Pinpoint the cell where the given text exists, returning its (x, y) midpoint coordinate. 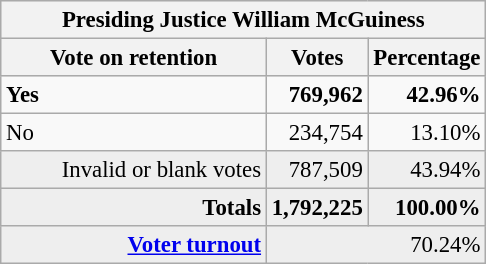
Percentage (427, 58)
1,792,225 (317, 208)
100.00% (427, 208)
Voter turnout (134, 245)
70.24% (376, 245)
No (134, 133)
13.10% (427, 133)
769,962 (317, 95)
Votes (317, 58)
234,754 (317, 133)
42.96% (427, 95)
Vote on retention (134, 58)
Presiding Justice William McGuiness (244, 20)
43.94% (427, 170)
787,509 (317, 170)
Invalid or blank votes (134, 170)
Totals (134, 208)
Yes (134, 95)
